Provide the (x, y) coordinate of the cell's center where the given text is located.  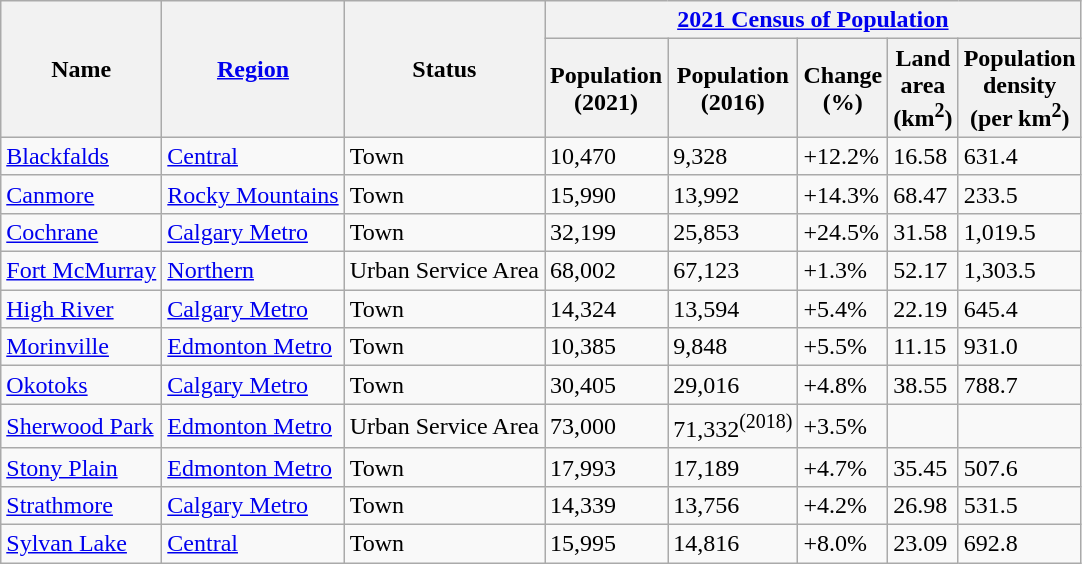
Landarea(km2) (923, 88)
14,339 (606, 505)
Stony Plain (82, 467)
Sherwood Park (82, 426)
+24.5% (843, 232)
High River (82, 309)
38.55 (923, 385)
+4.7% (843, 467)
31.58 (923, 232)
29,016 (733, 385)
1,303.5 (1020, 271)
Strathmore (82, 505)
Okotoks (82, 385)
+12.2% (843, 156)
17,189 (733, 467)
+1.3% (843, 271)
30,405 (606, 385)
32,199 (606, 232)
17,993 (606, 467)
Status (444, 70)
Blackfalds (82, 156)
+14.3% (843, 194)
+5.4% (843, 309)
233.5 (1020, 194)
507.6 (1020, 467)
Populationdensity(per km2) (1020, 88)
15,990 (606, 194)
Sylvan Lake (82, 543)
Northern (253, 271)
Canmore (82, 194)
14,324 (606, 309)
Change(%) (843, 88)
10,470 (606, 156)
1,019.5 (1020, 232)
+3.5% (843, 426)
68,002 (606, 271)
22.19 (923, 309)
71,332(2018) (733, 426)
692.8 (1020, 543)
2021 Census of Population (812, 20)
Population(2016) (733, 88)
13,756 (733, 505)
25,853 (733, 232)
Region (253, 70)
13,594 (733, 309)
Population(2021) (606, 88)
14,816 (733, 543)
Morinville (82, 347)
26.98 (923, 505)
531.5 (1020, 505)
931.0 (1020, 347)
+4.2% (843, 505)
10,385 (606, 347)
631.4 (1020, 156)
67,123 (733, 271)
35.45 (923, 467)
+4.8% (843, 385)
645.4 (1020, 309)
11.15 (923, 347)
+8.0% (843, 543)
68.47 (923, 194)
Fort McMurray (82, 271)
73,000 (606, 426)
15,995 (606, 543)
52.17 (923, 271)
788.7 (1020, 385)
Name (82, 70)
Cochrane (82, 232)
9,328 (733, 156)
23.09 (923, 543)
+5.5% (843, 347)
Rocky Mountains (253, 194)
9,848 (733, 347)
16.58 (923, 156)
13,992 (733, 194)
